Output the [X, Y] coordinate of the center of the cell containing the given text.  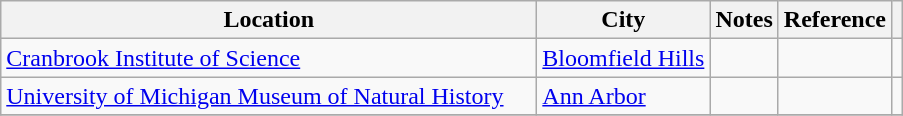
Ann Arbor [624, 96]
Location [269, 20]
City [624, 20]
Reference [834, 20]
Bloomfield Hills [624, 58]
Cranbrook Institute of Science [269, 58]
Notes [744, 20]
University of Michigan Museum of Natural History [269, 96]
